Find where the given text appears and provide that cell's center as [X, Y] coordinate. 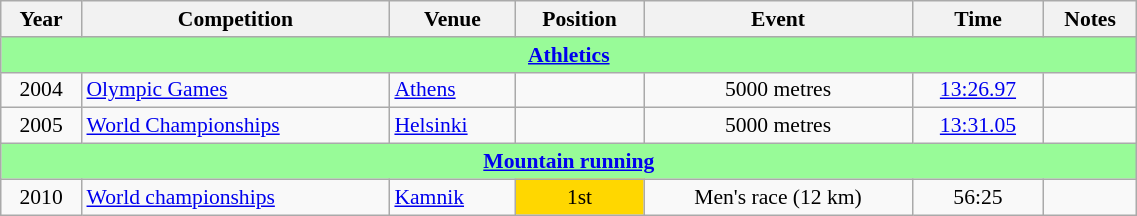
2004 [42, 90]
Olympic Games [235, 90]
56:25 [978, 197]
Position [580, 19]
Venue [452, 19]
Athens [452, 90]
13:31.05 [978, 126]
Athletics [569, 55]
2005 [42, 126]
Event [778, 19]
Year [42, 19]
World Championships [235, 126]
World championships [235, 197]
1st [580, 197]
13:26.97 [978, 90]
Notes [1090, 19]
Helsinki [452, 126]
Men's race (12 km) [778, 197]
Competition [235, 19]
Mountain running [569, 162]
Time [978, 19]
2010 [42, 197]
Kamnik [452, 197]
